Identify which cell holds the provided text, then report its (x, y) central coordinate. 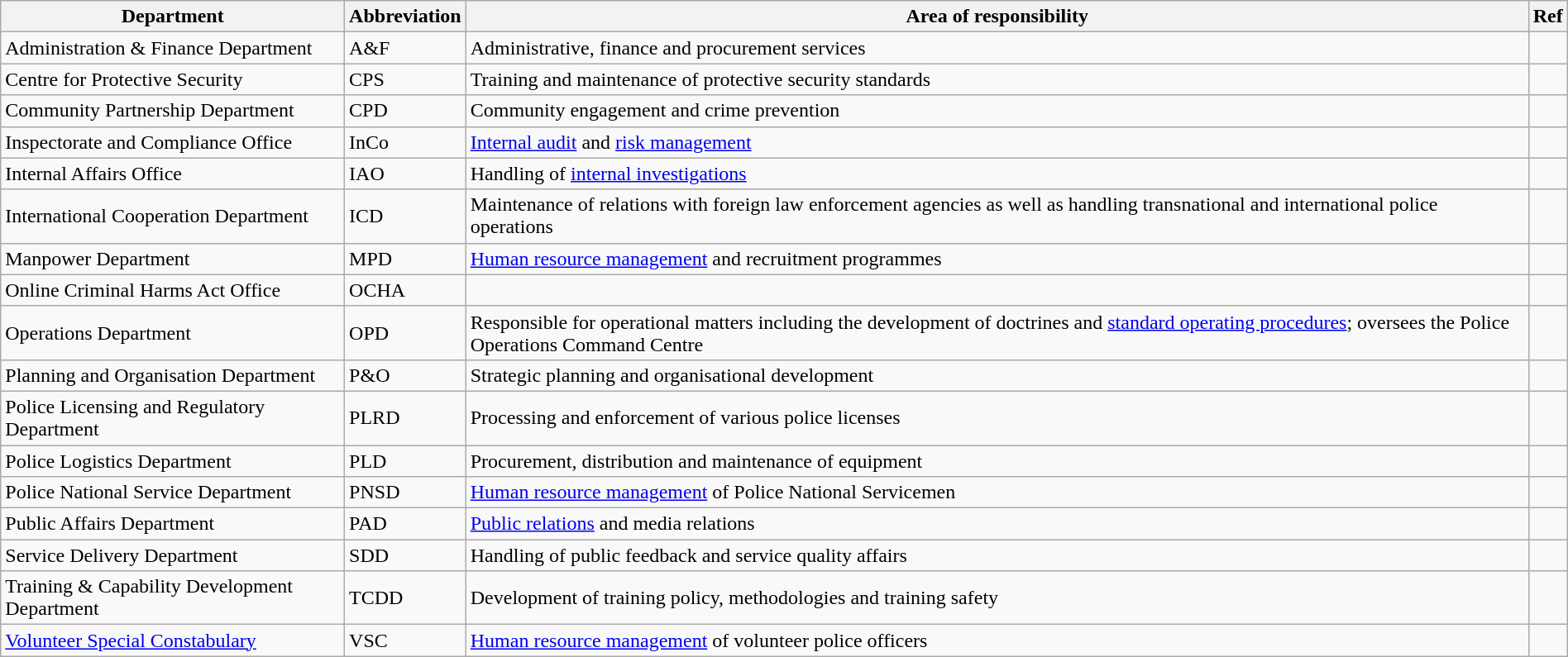
CPD (405, 111)
Training and maintenance of protective security standards (997, 79)
Inspectorate and Compliance Office (173, 142)
Procurement, distribution and maintenance of equipment (997, 460)
Internal audit and risk management (997, 142)
Ref (1548, 17)
Area of responsibility (997, 17)
PLD (405, 460)
TCDD (405, 598)
PNSD (405, 493)
Handling of internal investigations (997, 174)
Abbreviation (405, 17)
Police Logistics Department (173, 460)
Administration & Finance Department (173, 48)
Operations Department (173, 332)
OCHA (405, 290)
Handling of public feedback and service quality affairs (997, 555)
Human resource management of volunteer police officers (997, 640)
Maintenance of relations with foreign law enforcement agencies as well as handling transnational and international police operations (997, 217)
Centre for Protective Security (173, 79)
Online Criminal Harms Act Office (173, 290)
Public relations and media relations (997, 524)
VSC (405, 640)
Strategic planning and organisational development (997, 375)
A&F (405, 48)
Development of training policy, methodologies and training safety (997, 598)
Volunteer Special Constabulary (173, 640)
MPD (405, 259)
ICD (405, 217)
Manpower Department (173, 259)
International Cooperation Department (173, 217)
Administrative, finance and procurement services (997, 48)
Service Delivery Department (173, 555)
Department (173, 17)
Police National Service Department (173, 493)
Human resource management and recruitment programmes (997, 259)
InCo (405, 142)
Processing and enforcement of various police licenses (997, 418)
Internal Affairs Office (173, 174)
SDD (405, 555)
Planning and Organisation Department (173, 375)
Community engagement and crime prevention (997, 111)
Community Partnership Department (173, 111)
Training & Capability Development Department (173, 598)
OPD (405, 332)
CPS (405, 79)
PAD (405, 524)
P&O (405, 375)
Public Affairs Department (173, 524)
PLRD (405, 418)
Human resource management of Police National Servicemen (997, 493)
IAO (405, 174)
Police Licensing and Regulatory Department (173, 418)
